From the cell containing the given text, extract its center point as (x, y) coordinate. 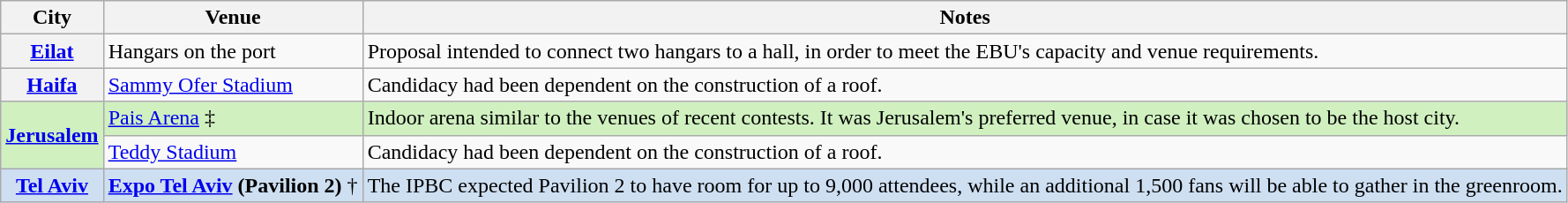
Eilat (52, 51)
Notes (965, 18)
Pais Arena ‡ (233, 118)
Expo Tel Aviv (Pavilion 2) † (233, 185)
The IPBC expected Pavilion 2 to have room for up to 9,000 attendees, while an additional 1,500 fans will be able to gather in the greenroom. (965, 185)
Jerusalem (52, 135)
Hangars on the port (233, 51)
Haifa (52, 85)
Tel Aviv (52, 185)
Teddy Stadium (233, 152)
Venue (233, 18)
Proposal intended to connect two hangars to a hall, in order to meet the EBU's capacity and venue requirements. (965, 51)
Indoor arena similar to the venues of recent contests. It was Jerusalem's preferred venue, in case it was chosen to be the host city. (965, 118)
City (52, 18)
Sammy Ofer Stadium (233, 85)
